Detect which cell encompasses the target text, then output its [x, y] center coordinate. 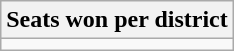
Seats won per district [118, 20]
